Pinpoint the cell where the given text exists, returning its (X, Y) midpoint coordinate. 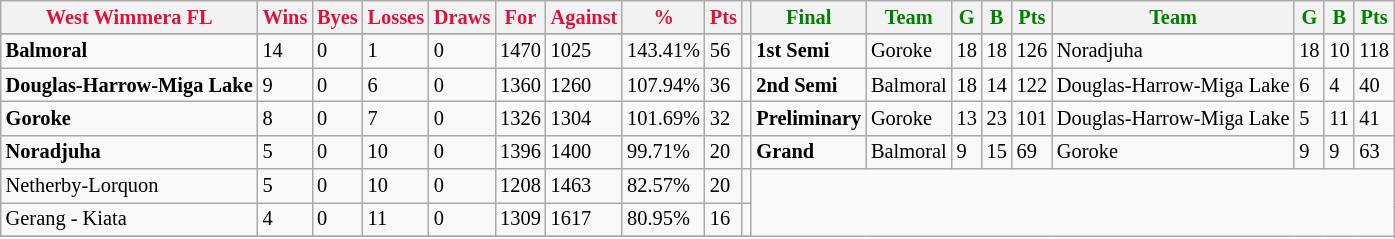
1463 (584, 186)
Draws (462, 17)
99.71% (664, 152)
101.69% (664, 118)
1326 (520, 118)
101 (1032, 118)
Preliminary (808, 118)
118 (1374, 51)
1470 (520, 51)
1025 (584, 51)
Grand (808, 152)
2nd Semi (808, 85)
23 (997, 118)
1309 (520, 219)
1304 (584, 118)
1 (396, 51)
Gerang - Kiata (130, 219)
40 (1374, 85)
16 (724, 219)
107.94% (664, 85)
122 (1032, 85)
Netherby-Lorquon (130, 186)
1260 (584, 85)
82.57% (664, 186)
Against (584, 17)
Byes (337, 17)
41 (1374, 118)
126 (1032, 51)
32 (724, 118)
8 (286, 118)
1400 (584, 152)
1st Semi (808, 51)
56 (724, 51)
Wins (286, 17)
63 (1374, 152)
For (520, 17)
69 (1032, 152)
1208 (520, 186)
Final (808, 17)
West Wimmera FL (130, 17)
1360 (520, 85)
80.95% (664, 219)
143.41% (664, 51)
13 (967, 118)
36 (724, 85)
1617 (584, 219)
Losses (396, 17)
15 (997, 152)
7 (396, 118)
% (664, 17)
1396 (520, 152)
